Search for the cell housing the specified text and yield its (X, Y) center coordinate. 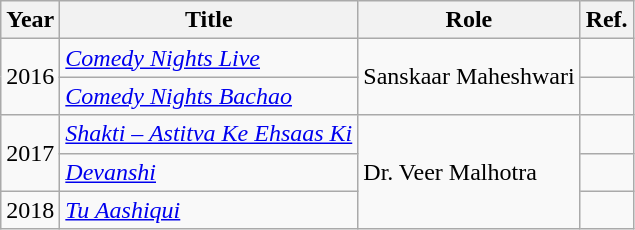
Year (30, 20)
Sanskaar Maheshwari (469, 77)
2017 (30, 153)
Comedy Nights Bachao (209, 96)
Role (469, 20)
Tu Aashiqui (209, 210)
2018 (30, 210)
2016 (30, 77)
Devanshi (209, 172)
Comedy Nights Live (209, 58)
Title (209, 20)
Ref. (606, 20)
Dr. Veer Malhotra (469, 172)
Shakti – Astitva Ke Ehsaas Ki (209, 134)
